Capture the cell that displays the provided text and extract its (x, y) central coordinate. 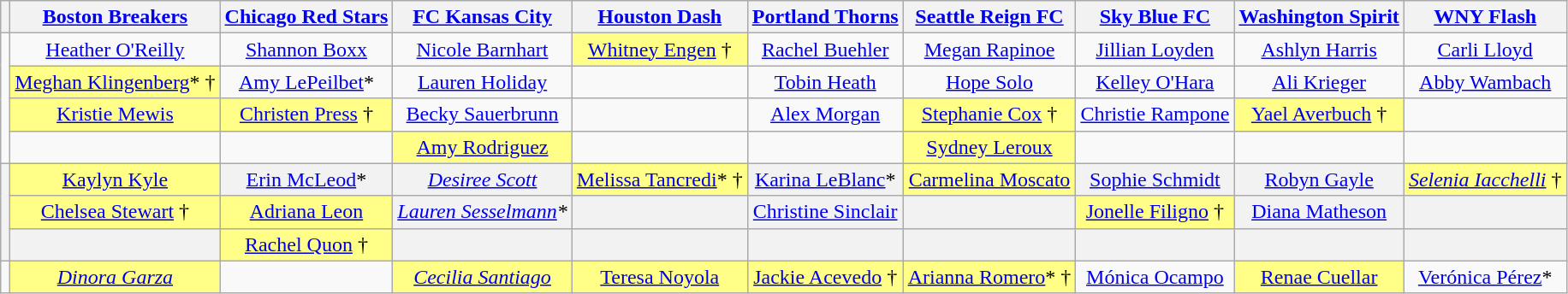
Amy LePeilbet* (306, 82)
Sydney Leroux (989, 147)
Carmelina Moscato (989, 179)
Lauren Sesselmann* (483, 212)
Sophie Schmidt (1155, 179)
Karina LeBlanc* (825, 179)
Ashlyn Harris (1319, 50)
Kelley O'Hara (1155, 82)
Heather O'Reilly (115, 50)
Erin McLeod* (306, 179)
Portland Thorns (825, 17)
Mónica Ocampo (1155, 277)
Selenia Iacchelli † (1485, 179)
Adriana Leon (306, 212)
Robyn Gayle (1319, 179)
WNY Flash (1485, 17)
Kaylyn Kyle (115, 179)
Melissa Tancredi* † (659, 179)
Stephanie Cox † (989, 115)
Rachel Buehler (825, 50)
Renae Cuellar (1319, 277)
Meghan Klingenberg* † (115, 82)
Teresa Noyola (659, 277)
Carli Lloyd (1485, 50)
Hope Solo (989, 82)
Washington Spirit (1319, 17)
Verónica Pérez* (1485, 277)
Desiree Scott (483, 179)
Arianna Romero* † (989, 277)
Jillian Loyden (1155, 50)
Shannon Boxx (306, 50)
Amy Rodriguez (483, 147)
Christie Rampone (1155, 115)
Rachel Quon † (306, 244)
Jackie Acevedo † (825, 277)
Cecilia Santiago (483, 277)
Kristie Mewis (115, 115)
Megan Rapinoe (989, 50)
Tobin Heath (825, 82)
Houston Dash (659, 17)
Becky Sauerbrunn (483, 115)
Alex Morgan (825, 115)
Boston Breakers (115, 17)
Diana Matheson (1319, 212)
Abby Wambach (1485, 82)
Yael Averbuch † (1319, 115)
Chicago Red Stars (306, 17)
Nicole Barnhart (483, 50)
Dinora Garza (115, 277)
Lauren Holiday (483, 82)
Sky Blue FC (1155, 17)
Christen Press † (306, 115)
Whitney Engen † (659, 50)
Chelsea Stewart † (115, 212)
FC Kansas City (483, 17)
Ali Krieger (1319, 82)
Seattle Reign FC (989, 17)
Jonelle Filigno † (1155, 212)
Christine Sinclair (825, 212)
